Detect which cell encompasses the target text, then output its (X, Y) center coordinate. 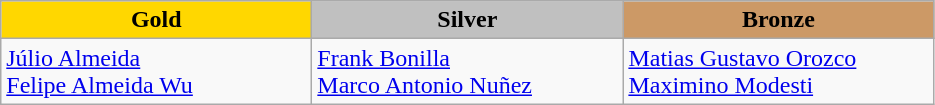
Frank BonillaMarco Antonio Nuñez (468, 72)
Matias Gustavo OrozcoMaximino Modesti (778, 72)
Bronze (778, 20)
Júlio AlmeidaFelipe Almeida Wu (156, 72)
Gold (156, 20)
Silver (468, 20)
